Extract the (X, Y) coordinate from the center of the cell holding the provided text.  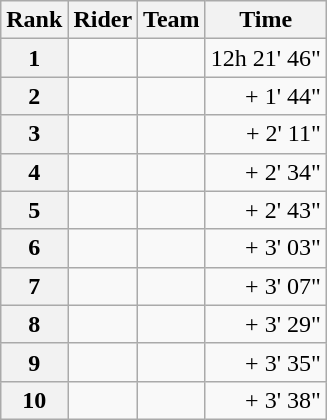
Rider (103, 20)
+ 2' 11" (266, 134)
2 (34, 96)
Team (172, 20)
Rank (34, 20)
8 (34, 324)
+ 1' 44" (266, 96)
+ 2' 43" (266, 210)
+ 2' 34" (266, 172)
6 (34, 248)
7 (34, 286)
12h 21' 46" (266, 58)
+ 3' 35" (266, 362)
3 (34, 134)
+ 3' 03" (266, 248)
+ 3' 07" (266, 286)
+ 3' 29" (266, 324)
10 (34, 400)
+ 3' 38" (266, 400)
9 (34, 362)
5 (34, 210)
1 (34, 58)
4 (34, 172)
Time (266, 20)
